Scan for the cell matching the given text and deliver its (x, y) coordinate at center. 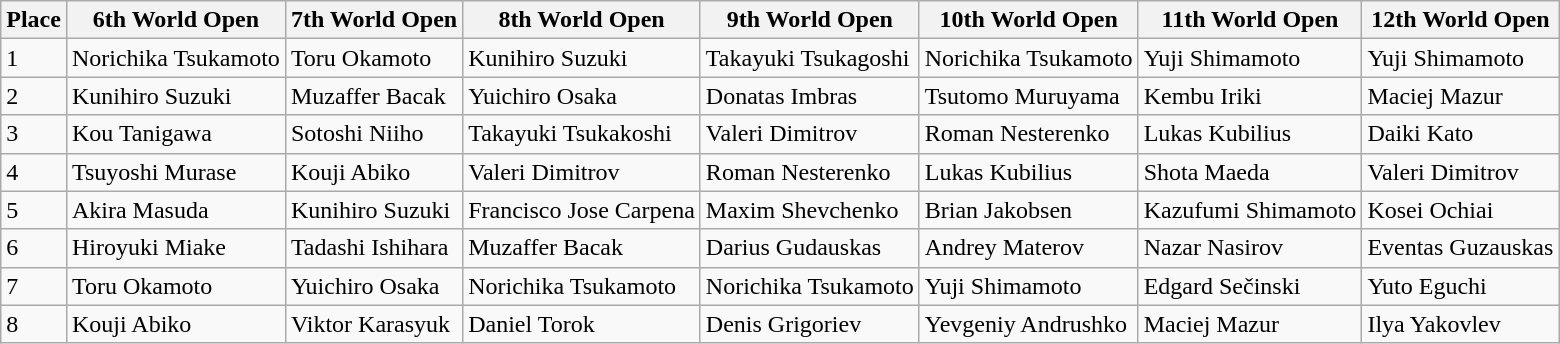
7 (34, 286)
5 (34, 210)
4 (34, 172)
Tadashi Ishihara (374, 248)
12th World Open (1460, 20)
Donatas Imbras (810, 96)
Daniel Torok (582, 324)
10th World Open (1028, 20)
2 (34, 96)
1 (34, 58)
Sotoshi Niiho (374, 134)
Edgard Sečinski (1250, 286)
Tsuyoshi Murase (176, 172)
Viktor Karasyuk (374, 324)
Maxim Shevchenko (810, 210)
Denis Grigoriev (810, 324)
Darius Gudauskas (810, 248)
6 (34, 248)
Place (34, 20)
Hiroyuki Miake (176, 248)
Shota Maeda (1250, 172)
Eventas Guzauskas (1460, 248)
Takayuki Tsukakoshi (582, 134)
11th World Open (1250, 20)
9th World Open (810, 20)
Francisco Jose Carpena (582, 210)
Ilya Yakovlev (1460, 324)
Andrey Materov (1028, 248)
Brian Jakobsen (1028, 210)
Daiki Kato (1460, 134)
Kou Tanigawa (176, 134)
8th World Open (582, 20)
Takayuki Tsukagoshi (810, 58)
7th World Open (374, 20)
Yuto Eguchi (1460, 286)
Yevgeniy Andrushko (1028, 324)
8 (34, 324)
Tsutomo Muruyama (1028, 96)
Kazufumi Shimamoto (1250, 210)
Kembu Iriki (1250, 96)
6th World Open (176, 20)
Kosei Ochiai (1460, 210)
Akira Masuda (176, 210)
Nazar Nasirov (1250, 248)
3 (34, 134)
